Identify which cell holds the provided text, then report its (X, Y) central coordinate. 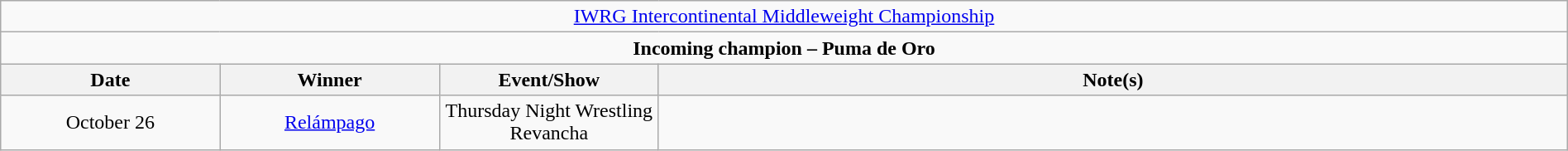
October 26 (111, 123)
IWRG Intercontinental Middleweight Championship (784, 17)
Date (111, 80)
Note(s) (1113, 80)
Relámpago (329, 123)
Event/Show (549, 80)
Winner (329, 80)
Thursday Night Wrestling Revancha (549, 123)
Incoming champion – Puma de Oro (784, 48)
